Extract the [X, Y] coordinate from the center of the cell holding the provided text.  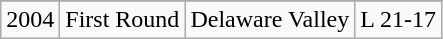
First Round [122, 20]
2004 [30, 20]
Delaware Valley [270, 20]
L 21-17 [398, 20]
